Find where the given text appears and provide that cell's center as (x, y) coordinate. 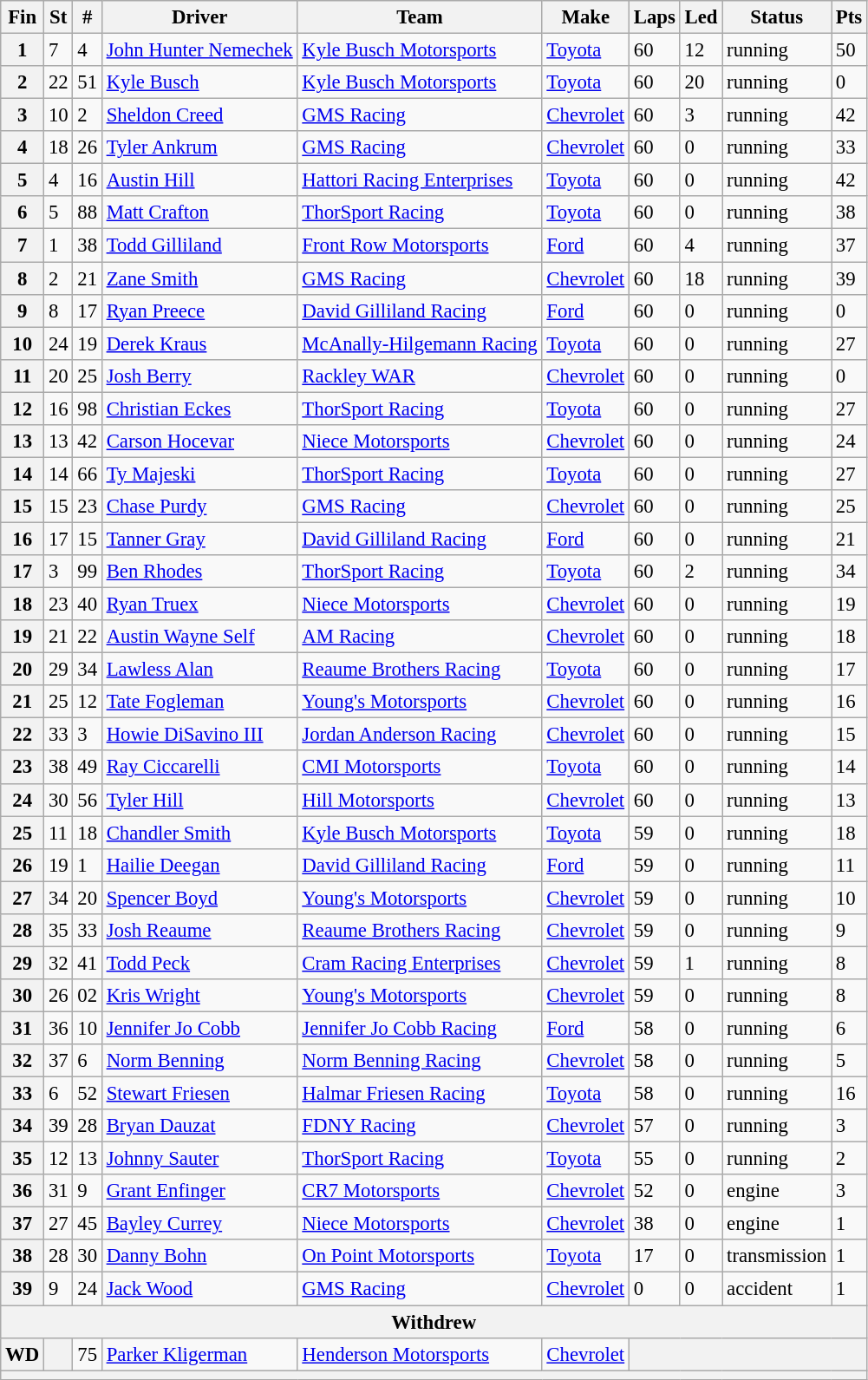
66 (87, 474)
75 (87, 1354)
Front Row Motorsports (420, 245)
Rackley WAR (420, 376)
Tyler Hill (199, 800)
John Hunter Nemechek (199, 50)
Norm Benning (199, 1061)
WD (23, 1354)
Cram Racing Enterprises (420, 963)
Christian Eckes (199, 409)
Bryan Dauzat (199, 1126)
Norm Benning Racing (420, 1061)
Kris Wright (199, 996)
Ray Ciccarelli (199, 768)
Austin Wayne Self (199, 637)
CMI Motorsports (420, 768)
Spencer Boyd (199, 898)
Bayley Currey (199, 1224)
Josh Berry (199, 376)
Danny Bohn (199, 1257)
accident (777, 1289)
McAnally-Hilgemann Racing (420, 343)
88 (87, 213)
Lawless Alan (199, 670)
Jennifer Jo Cobb (199, 1028)
Josh Reaume (199, 931)
Ryan Preece (199, 311)
Todd Peck (199, 963)
Johnny Sauter (199, 1159)
40 (87, 605)
Ty Majeski (199, 474)
Chandler Smith (199, 833)
Austin Hill (199, 180)
Todd Gilliland (199, 245)
Hill Motorsports (420, 800)
St (59, 17)
Grant Enfinger (199, 1191)
Hattori Racing Enterprises (420, 180)
Ryan Truex (199, 605)
Hailie Deegan (199, 865)
On Point Motorsports (420, 1257)
Henderson Motorsports (420, 1354)
45 (87, 1224)
Tate Fogleman (199, 702)
Jack Wood (199, 1289)
Status (777, 17)
55 (654, 1159)
98 (87, 409)
Led (701, 17)
02 (87, 996)
50 (850, 50)
# (87, 17)
51 (87, 82)
AM Racing (420, 637)
49 (87, 768)
FDNY Racing (420, 1126)
Matt Crafton (199, 213)
CR7 Motorsports (420, 1191)
Jennifer Jo Cobb Racing (420, 1028)
56 (87, 800)
57 (654, 1126)
Halmar Friesen Racing (420, 1094)
Tyler Ankrum (199, 147)
Ben Rhodes (199, 572)
Tanner Gray (199, 539)
Stewart Friesen (199, 1094)
Howie DiSavino III (199, 735)
Derek Kraus (199, 343)
Fin (23, 17)
Laps (654, 17)
Pts (850, 17)
Zane Smith (199, 278)
Chase Purdy (199, 507)
Withdrew (434, 1322)
Driver (199, 17)
Team (420, 17)
Jordan Anderson Racing (420, 735)
Carson Hocevar (199, 441)
99 (87, 572)
Sheldon Creed (199, 115)
Kyle Busch (199, 82)
transmission (777, 1257)
Make (585, 17)
41 (87, 963)
Parker Kligerman (199, 1354)
